Determine the [X, Y] coordinate at the center of the cell enclosing the given text.  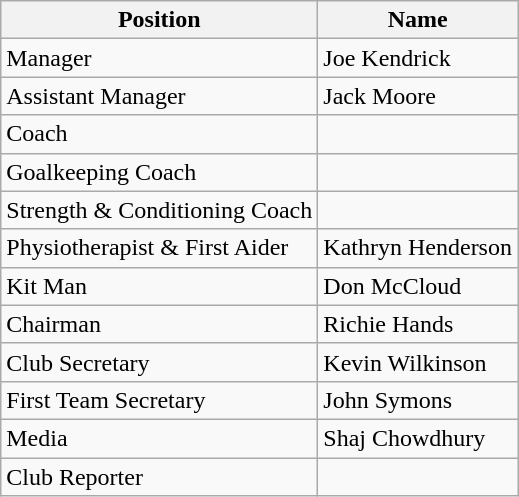
Goalkeeping Coach [160, 172]
Kathryn Henderson [418, 248]
Position [160, 20]
Media [160, 438]
Manager [160, 58]
First Team Secretary [160, 400]
Kit Man [160, 286]
Joe Kendrick [418, 58]
John Symons [418, 400]
Assistant Manager [160, 96]
Kevin Wilkinson [418, 362]
Chairman [160, 324]
Don McCloud [418, 286]
Club Secretary [160, 362]
Richie Hands [418, 324]
Club Reporter [160, 477]
Name [418, 20]
Jack Moore [418, 96]
Coach [160, 134]
Physiotherapist & First Aider [160, 248]
Strength & Conditioning Coach [160, 210]
Shaj Chowdhury [418, 438]
